Pinpoint the cell where the given text exists, returning its [X, Y] midpoint coordinate. 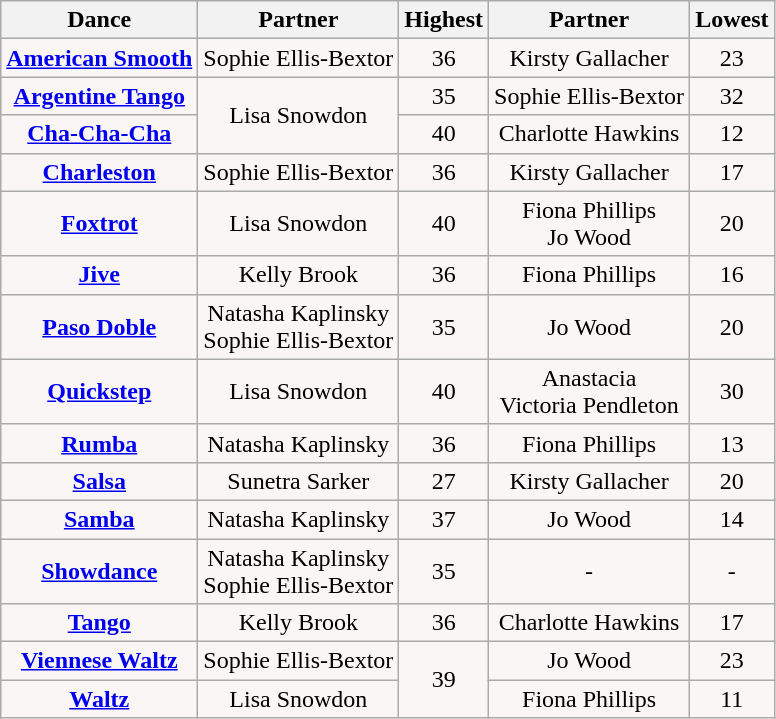
American Smooth [100, 58]
Salsa [100, 481]
AnastaciaVictoria Pendleton [590, 392]
12 [732, 134]
Tango [100, 623]
Fiona PhillipsJo Wood [590, 224]
Dance [100, 20]
Cha-Cha-Cha [100, 134]
Foxtrot [100, 224]
11 [732, 699]
Waltz [100, 699]
37 [444, 519]
16 [732, 275]
Viennese Waltz [100, 661]
Sunetra Sarker [298, 481]
27 [444, 481]
30 [732, 392]
Highest [444, 20]
32 [732, 96]
Argentine Tango [100, 96]
Jive [100, 275]
Paso Doble [100, 326]
Rumba [100, 443]
Lowest [732, 20]
Showdance [100, 570]
14 [732, 519]
Samba [100, 519]
13 [732, 443]
39 [444, 680]
Charleston [100, 172]
Quickstep [100, 392]
